For the text-containing cell, return its midpoint in (x, y) coordinate format. 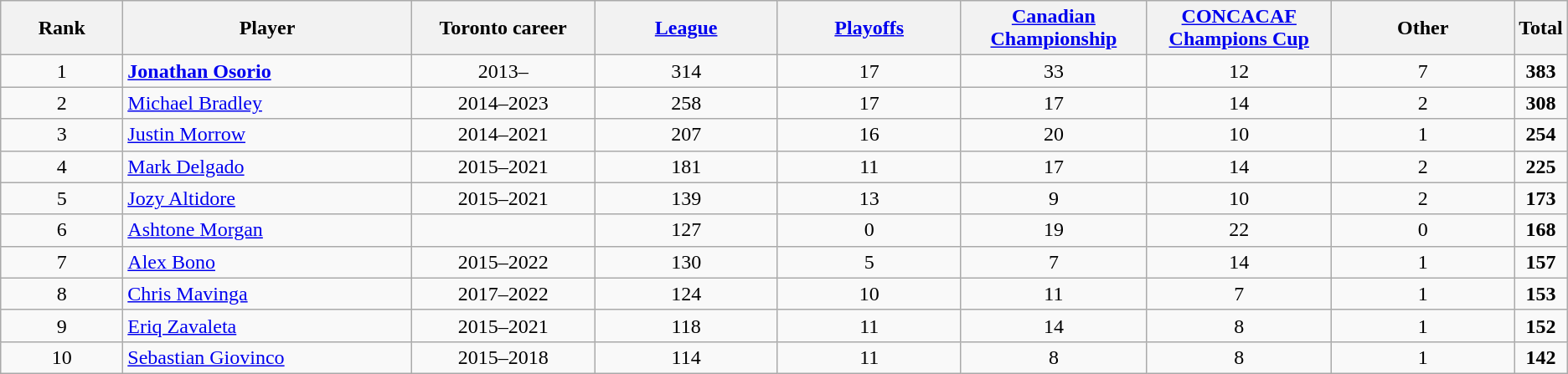
Justin Morrow (268, 135)
Playoffs (869, 28)
Player (268, 28)
127 (686, 230)
Chris Mavinga (268, 294)
CONCACAF Champions Cup (1240, 28)
22 (1240, 230)
League (686, 28)
Jozy Altidore (268, 198)
207 (686, 135)
Sebastian Giovinco (268, 357)
173 (1541, 198)
33 (1054, 71)
153 (1541, 294)
Other (1423, 28)
Toronto career (503, 28)
314 (686, 71)
152 (1541, 325)
Rank (62, 28)
168 (1541, 230)
20 (1054, 135)
254 (1541, 135)
2015–2022 (503, 262)
19 (1054, 230)
139 (686, 198)
114 (686, 357)
16 (869, 135)
2014–2021 (503, 135)
Ashtone Morgan (268, 230)
225 (1541, 167)
118 (686, 325)
124 (686, 294)
4 (62, 167)
Total (1541, 28)
383 (1541, 71)
142 (1541, 357)
Eriq Zavaleta (268, 325)
Canadian Championship (1054, 28)
13 (869, 198)
Michael Bradley (268, 103)
258 (686, 103)
2017–2022 (503, 294)
Mark Delgado (268, 167)
308 (1541, 103)
2014–2023 (503, 103)
2013– (503, 71)
181 (686, 167)
Alex Bono (268, 262)
12 (1240, 71)
157 (1541, 262)
2015–2018 (503, 357)
130 (686, 262)
Jonathan Osorio (268, 71)
6 (62, 230)
3 (62, 135)
